Determine the (x, y) coordinate at the center of the cell enclosing the given text.  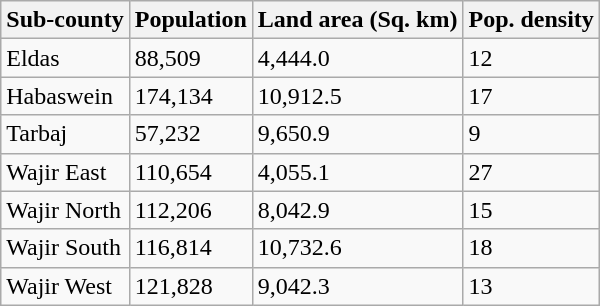
Tarbaj (65, 134)
121,828 (190, 286)
88,509 (190, 58)
174,134 (190, 96)
Sub-county (65, 20)
110,654 (190, 172)
57,232 (190, 134)
18 (531, 248)
Wajir East (65, 172)
9,650.9 (358, 134)
10,912.5 (358, 96)
Wajir North (65, 210)
4,055.1 (358, 172)
4,444.0 (358, 58)
Eldas (65, 58)
112,206 (190, 210)
13 (531, 286)
27 (531, 172)
Pop. density (531, 20)
15 (531, 210)
Habaswein (65, 96)
116,814 (190, 248)
9 (531, 134)
8,042.9 (358, 210)
10,732.6 (358, 248)
Wajir South (65, 248)
12 (531, 58)
Population (190, 20)
9,042.3 (358, 286)
17 (531, 96)
Wajir West (65, 286)
Land area (Sq. km) (358, 20)
